For the text-containing cell, return its midpoint in [X, Y] coordinate format. 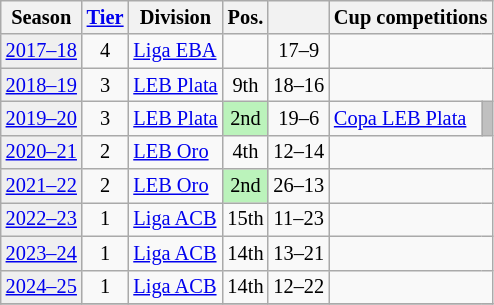
15th [245, 219]
19–6 [298, 118]
26–13 [298, 186]
2021–22 [42, 186]
Division [175, 17]
Season [42, 17]
Cup competitions [410, 17]
18–16 [298, 85]
2018–19 [42, 85]
13–21 [298, 253]
2023–24 [42, 253]
4 [106, 51]
2024–25 [42, 287]
2019–20 [42, 118]
17–9 [298, 51]
Tier [106, 17]
Copa LEB Plata [406, 118]
2022–23 [42, 219]
2020–21 [42, 152]
11–23 [298, 219]
4th [245, 152]
2017–18 [42, 51]
Liga EBA [175, 51]
Pos. [245, 17]
12–14 [298, 152]
9th [245, 85]
12–22 [298, 287]
